Extract the [x, y] coordinate from the center of the cell holding the provided text.  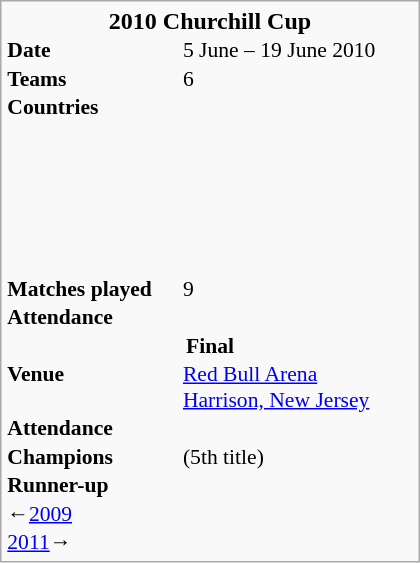
Runner-up [94, 485]
←2009 [94, 513]
Venue [94, 387]
5 June – 19 June 2010 [298, 50]
Champions [94, 456]
Red Bull Arena Harrison, New Jersey [298, 387]
Teams [94, 78]
Matches played [94, 288]
Date [94, 50]
Final [210, 345]
9 [298, 288]
(5th title) [298, 456]
6 [298, 78]
Countries [94, 184]
2011→ [94, 542]
2010 Churchill Cup [210, 21]
